Find where the given text appears and provide that cell's center as (X, Y) coordinate. 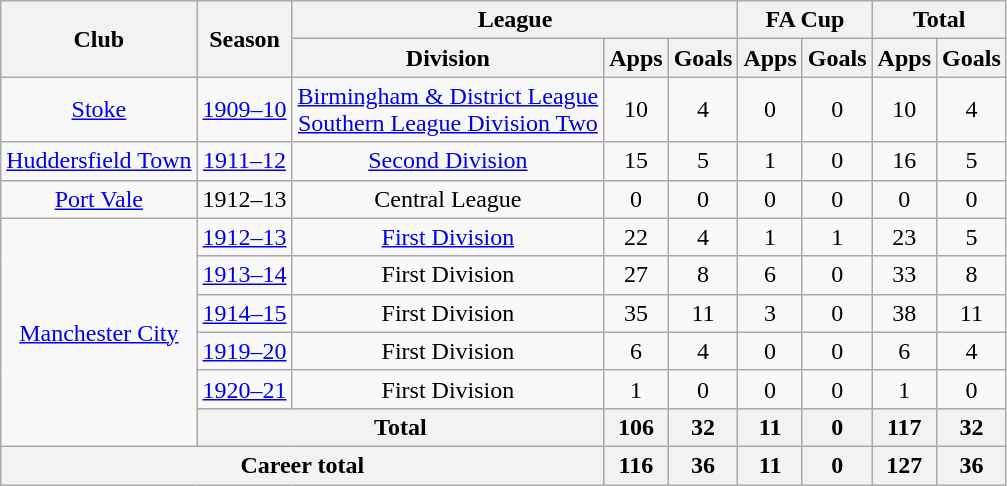
1914–15 (244, 313)
Stoke (99, 110)
Manchester City (99, 332)
27 (636, 275)
16 (904, 161)
1920–21 (244, 389)
Season (244, 39)
3 (770, 313)
127 (904, 465)
1909–10 (244, 110)
Huddersfield Town (99, 161)
Career total (302, 465)
33 (904, 275)
Port Vale (99, 199)
116 (636, 465)
15 (636, 161)
117 (904, 427)
Division (448, 58)
Central League (448, 199)
Club (99, 39)
League (515, 20)
1911–12 (244, 161)
22 (636, 237)
38 (904, 313)
FA Cup (805, 20)
1919–20 (244, 351)
106 (636, 427)
Second Division (448, 161)
1913–14 (244, 275)
23 (904, 237)
35 (636, 313)
Birmingham & District LeagueSouthern League Division Two (448, 110)
